From the cell containing the given text, extract its center point as (X, Y) coordinate. 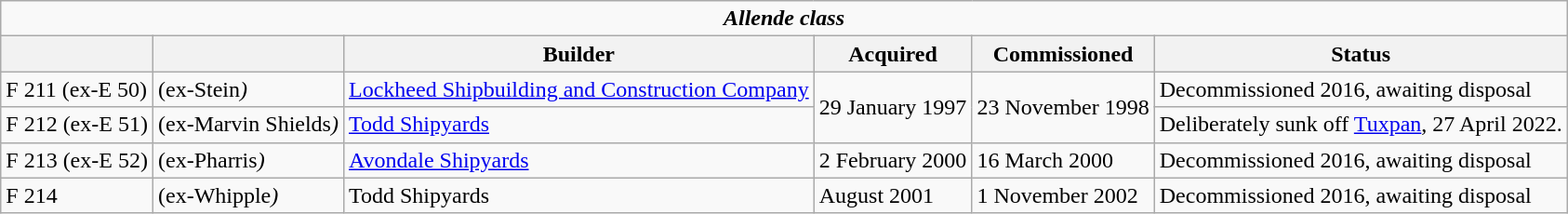
Acquired (893, 54)
Commissioned (1063, 54)
F 212 (ex-E 51) (77, 125)
1 November 2002 (1063, 195)
Lockheed Shipbuilding and Construction Company (578, 89)
Deliberately sunk off Tuxpan, 27 April 2022. (1361, 125)
Status (1361, 54)
F 213 (ex-E 52) (77, 160)
Allende class (784, 19)
23 November 1998 (1063, 107)
Builder (578, 54)
2 February 2000 (893, 160)
29 January 1997 (893, 107)
(ex-Pharris) (247, 160)
August 2001 (893, 195)
16 March 2000 (1063, 160)
F 214 (77, 195)
F 211 (ex-E 50) (77, 89)
(ex-Stein) (247, 89)
(ex-Whipple) (247, 195)
(ex-Marvin Shields) (247, 125)
Avondale Shipyards (578, 160)
